Provide the [X, Y] coordinate of the cell's center where the given text is located.  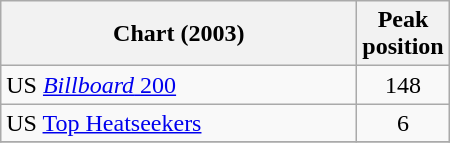
Chart (2003) [179, 34]
Peakposition [403, 34]
US Billboard 200 [179, 85]
6 [403, 123]
US Top Heatseekers [179, 123]
148 [403, 85]
